Find where the given text appears and provide that cell's center as (x, y) coordinate. 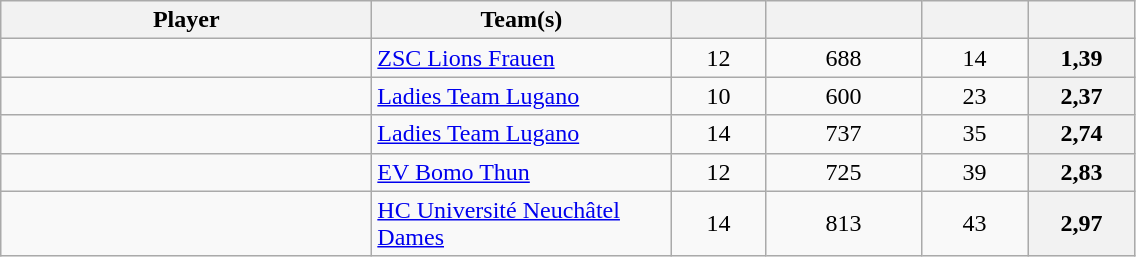
737 (844, 134)
725 (844, 172)
600 (844, 96)
ZSC Lions Frauen (522, 58)
35 (974, 134)
2,83 (1082, 172)
2,37 (1082, 96)
HC Université Neuchâtel Dames (522, 224)
2,74 (1082, 134)
813 (844, 224)
10 (718, 96)
688 (844, 58)
2,97 (1082, 224)
23 (974, 96)
43 (974, 224)
EV Bomo Thun (522, 172)
39 (974, 172)
1,39 (1082, 58)
Team(s) (522, 20)
Player (186, 20)
